Determine the (x, y) coordinate at the center of the cell enclosing the given text.  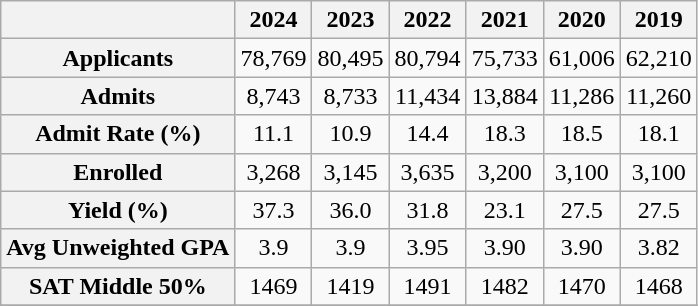
11,286 (582, 96)
80,794 (428, 58)
2020 (582, 20)
18.3 (504, 134)
2024 (274, 20)
18.1 (658, 134)
3.95 (428, 248)
SAT Middle 50% (118, 286)
62,210 (658, 58)
8,743 (274, 96)
2019 (658, 20)
61,006 (582, 58)
3,268 (274, 172)
Avg Unweighted GPA (118, 248)
11,260 (658, 96)
31.8 (428, 210)
36.0 (350, 210)
Yield (%) (118, 210)
2022 (428, 20)
78,769 (274, 58)
Applicants (118, 58)
75,733 (504, 58)
Admit Rate (%) (118, 134)
1491 (428, 286)
2023 (350, 20)
11.1 (274, 134)
3,635 (428, 172)
13,884 (504, 96)
23.1 (504, 210)
3.82 (658, 248)
10.9 (350, 134)
14.4 (428, 134)
3,145 (350, 172)
Enrolled (118, 172)
1482 (504, 286)
8,733 (350, 96)
37.3 (274, 210)
11,434 (428, 96)
80,495 (350, 58)
Admits (118, 96)
3,200 (504, 172)
1470 (582, 286)
1469 (274, 286)
1468 (658, 286)
2021 (504, 20)
18.5 (582, 134)
1419 (350, 286)
